Locate the cell with the specified text and output its [X, Y] center coordinate. 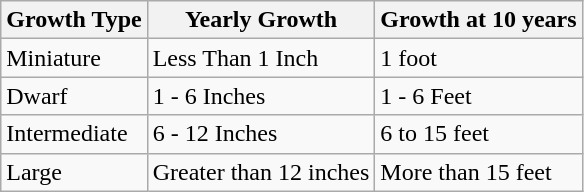
1 foot [478, 58]
Large [74, 172]
Dwarf [74, 96]
Growth Type [74, 20]
1 - 6 Inches [261, 96]
Less Than 1 Inch [261, 58]
Greater than 12 inches [261, 172]
6 - 12 Inches [261, 134]
Yearly Growth [261, 20]
6 to 15 feet [478, 134]
1 - 6 Feet [478, 96]
Intermediate [74, 134]
Miniature [74, 58]
Growth at 10 years [478, 20]
More than 15 feet [478, 172]
